Return the [x, y] coordinate for the center point of the cell that contains the specified text.  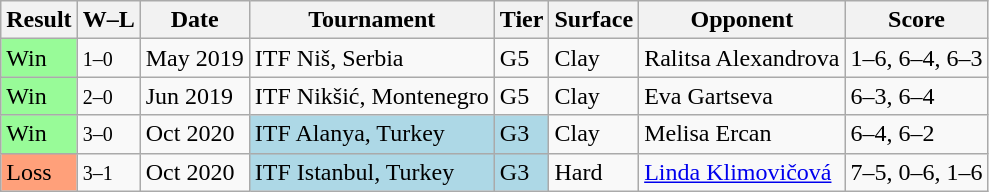
ITF Nikšić, Montenegro [372, 96]
Hard [594, 172]
Linda Klimovičová [742, 172]
3–1 [108, 172]
2–0 [108, 96]
ITF Niš, Serbia [372, 58]
Opponent [742, 20]
Jun 2019 [194, 96]
Score [916, 20]
Ralitsa Alexandrova [742, 58]
ITF Alanya, Turkey [372, 134]
Surface [594, 20]
May 2019 [194, 58]
Melisa Ercan [742, 134]
W–L [108, 20]
Result [39, 20]
1–6, 6–4, 6–3 [916, 58]
Eva Gartseva [742, 96]
6–3, 6–4 [916, 96]
3–0 [108, 134]
Loss [39, 172]
6–4, 6–2 [916, 134]
Tier [522, 20]
ITF Istanbul, Turkey [372, 172]
Tournament [372, 20]
Date [194, 20]
7–5, 0–6, 1–6 [916, 172]
1–0 [108, 58]
